Output the (x, y) coordinate of the center of the cell containing the given text.  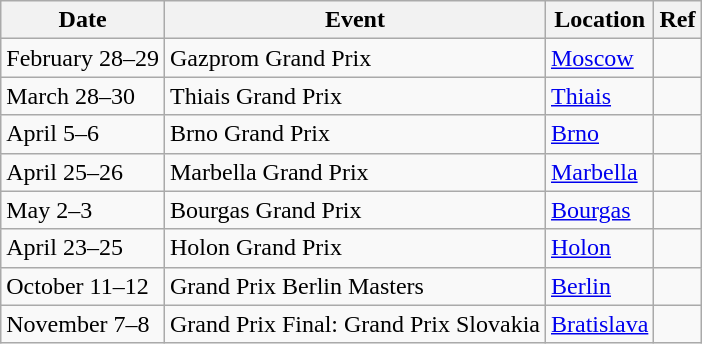
Brno (599, 134)
Brno Grand Prix (354, 134)
Bratislava (599, 324)
Thiais (599, 96)
November 7–8 (83, 324)
May 2–3 (83, 210)
April 5–6 (83, 134)
Ref (678, 20)
Moscow (599, 58)
April 23–25 (83, 248)
Date (83, 20)
Location (599, 20)
Gazprom Grand Prix (354, 58)
Holon (599, 248)
February 28–29 (83, 58)
Holon Grand Prix (354, 248)
Marbella (599, 172)
October 11–12 (83, 286)
Event (354, 20)
Grand Prix Berlin Masters (354, 286)
Grand Prix Final: Grand Prix Slovakia (354, 324)
April 25–26 (83, 172)
Berlin (599, 286)
Bourgas Grand Prix (354, 210)
Marbella Grand Prix (354, 172)
Bourgas (599, 210)
Thiais Grand Prix (354, 96)
March 28–30 (83, 96)
